Capture the cell that displays the provided text and extract its [x, y] central coordinate. 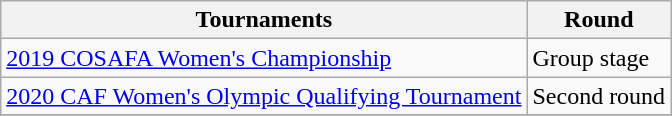
Group stage [599, 58]
Second round [599, 96]
Round [599, 20]
2019 COSAFA Women's Championship [264, 58]
Tournaments [264, 20]
2020 CAF Women's Olympic Qualifying Tournament [264, 96]
